Search for the cell housing the specified text and yield its (x, y) center coordinate. 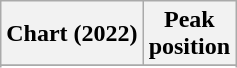
Chart (2022) (72, 34)
Peakposition (189, 34)
